Scan for the cell matching the given text and deliver its [x, y] coordinate at center. 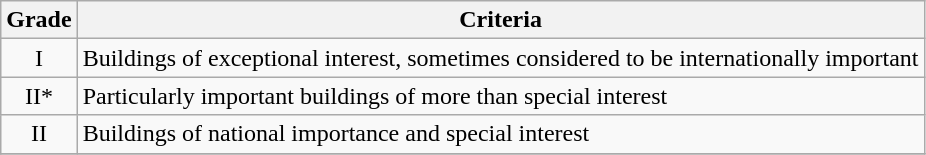
Buildings of national importance and special interest [500, 134]
II* [39, 96]
Particularly important buildings of more than special interest [500, 96]
Buildings of exceptional interest, sometimes considered to be internationally important [500, 58]
II [39, 134]
Grade [39, 20]
I [39, 58]
Criteria [500, 20]
